Extract the (X, Y) coordinate from the center of the cell holding the provided text.  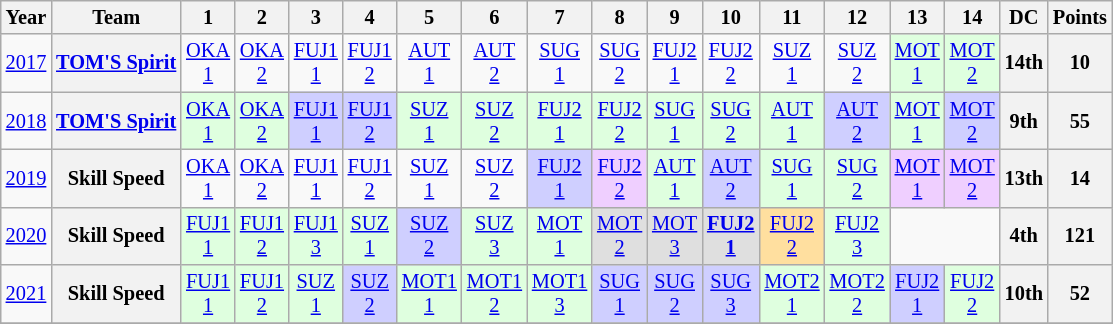
2 (262, 17)
2018 (26, 121)
14th (1024, 63)
9th (1024, 121)
11 (792, 17)
7 (560, 17)
DC (1024, 17)
MOT11 (430, 294)
Points (1080, 17)
4th (1024, 236)
121 (1080, 236)
9 (674, 17)
2020 (26, 236)
2017 (26, 63)
13th (1024, 178)
SUG3 (730, 294)
SUZ3 (494, 236)
3 (316, 17)
MOT13 (560, 294)
Year (26, 17)
MOT21 (792, 294)
MOT12 (494, 294)
FUJ23 (858, 236)
FUJ13 (316, 236)
55 (1080, 121)
2021 (26, 294)
8 (620, 17)
2019 (26, 178)
Team (116, 17)
52 (1080, 294)
5 (430, 17)
6 (494, 17)
13 (918, 17)
MOT3 (674, 236)
10th (1024, 294)
4 (370, 17)
MOT22 (858, 294)
12 (858, 17)
1 (208, 17)
